Return (X, Y) of the center of cell containing provided text 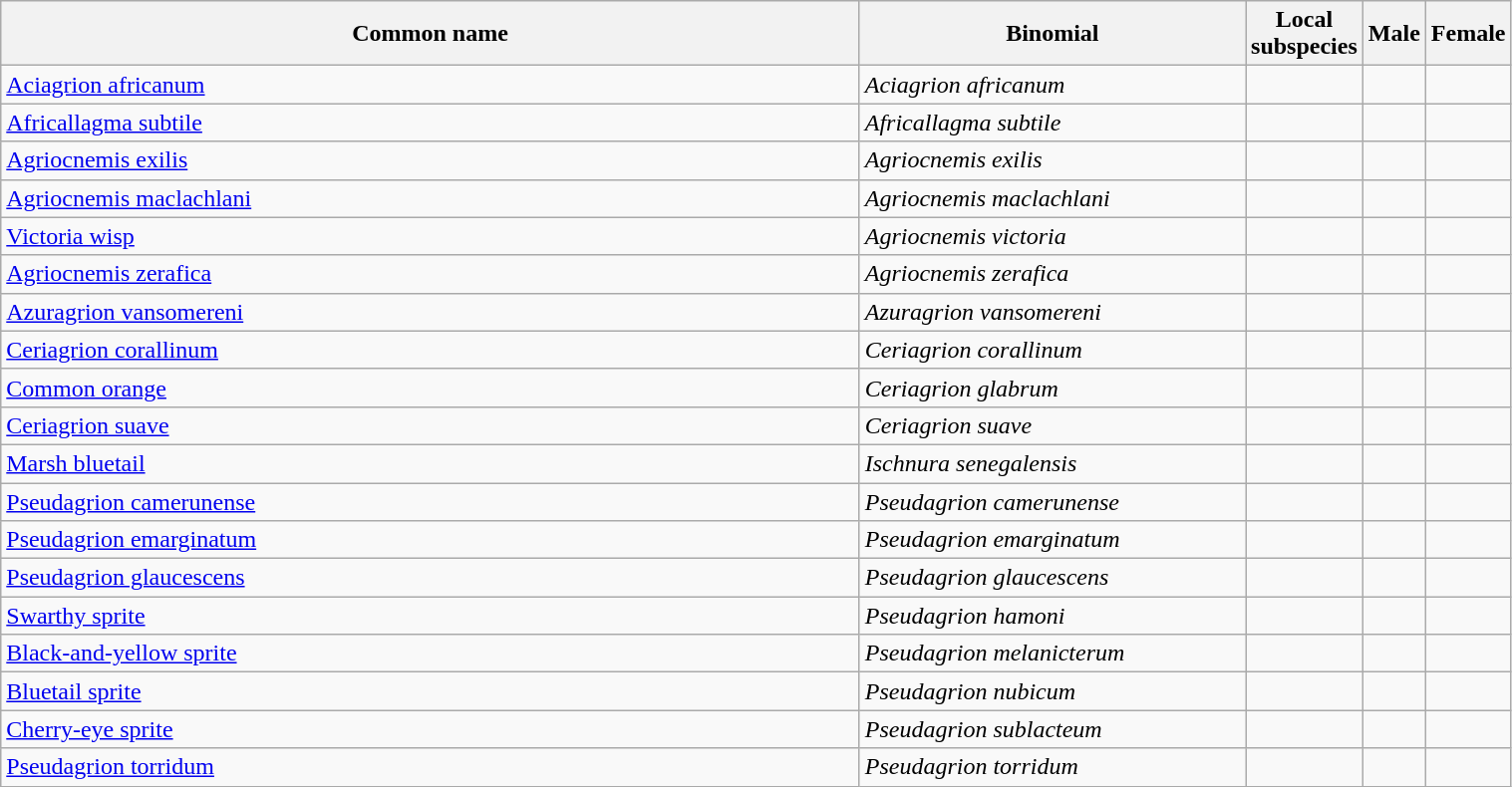
Marsh bluetail (431, 463)
Local subspecies (1305, 34)
Pseudagrion hamoni (1053, 616)
Victoria wisp (431, 236)
Male (1393, 34)
Pseudagrion melanicterum (1053, 654)
Female (1468, 34)
Ischnura senegalensis (1053, 463)
Pseudagrion nubicum (1053, 691)
Black-and-yellow sprite (431, 654)
Cherry-eye sprite (431, 729)
Bluetail sprite (431, 691)
Swarthy sprite (431, 616)
Common orange (431, 388)
Common name (431, 34)
Binomial (1053, 34)
Pseudagrion sublacteum (1053, 729)
Agriocnemis victoria (1053, 236)
Ceriagrion glabrum (1053, 388)
